Determine the (x, y) coordinate at the center of the cell enclosing the given text.  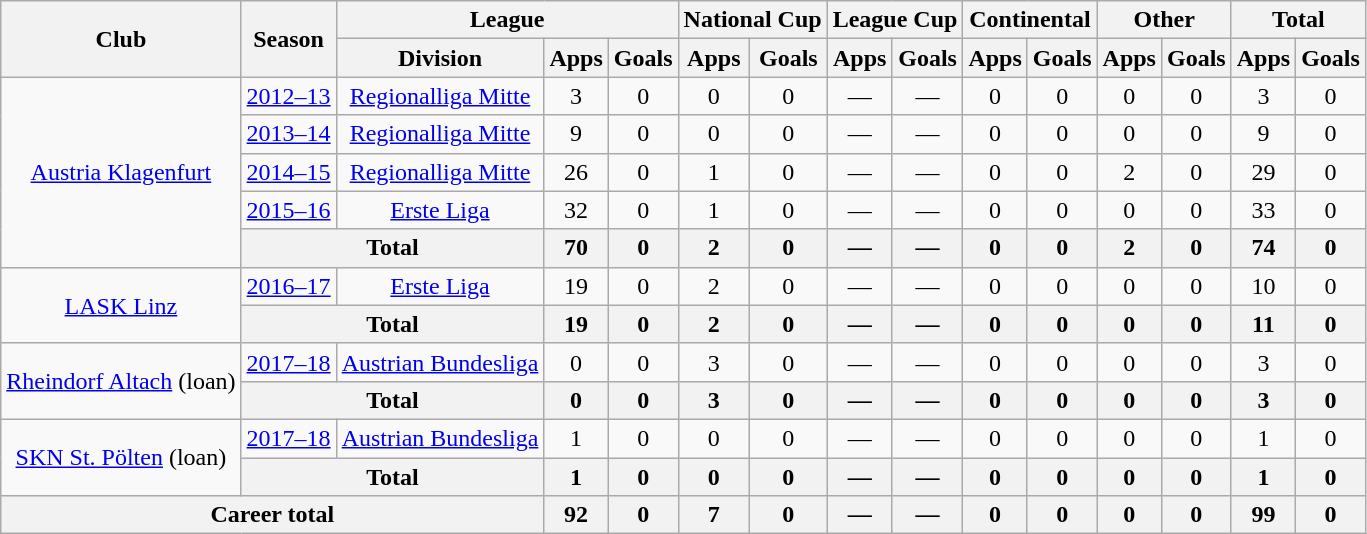
70 (576, 248)
32 (576, 210)
7 (714, 515)
10 (1263, 286)
Rheindorf Altach (loan) (121, 381)
2013–14 (288, 134)
League Cup (895, 20)
Division (440, 58)
Career total (272, 515)
Austria Klagenfurt (121, 172)
SKN St. Pölten (loan) (121, 457)
33 (1263, 210)
Other (1164, 20)
74 (1263, 248)
99 (1263, 515)
League (507, 20)
National Cup (752, 20)
Continental (1030, 20)
Season (288, 39)
Club (121, 39)
2015–16 (288, 210)
2016–17 (288, 286)
92 (576, 515)
29 (1263, 172)
2012–13 (288, 96)
26 (576, 172)
11 (1263, 324)
LASK Linz (121, 305)
2014–15 (288, 172)
